Determine the [x, y] coordinate at the center of the cell enclosing the given text.  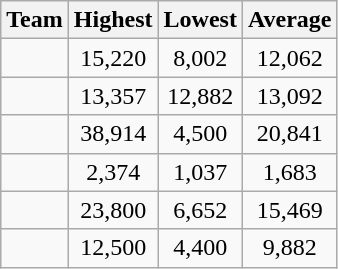
15,220 [113, 58]
Team [35, 20]
Average [290, 20]
4,500 [200, 134]
15,469 [290, 210]
12,500 [113, 248]
8,002 [200, 58]
9,882 [290, 248]
1,037 [200, 172]
38,914 [113, 134]
23,800 [113, 210]
13,092 [290, 96]
12,062 [290, 58]
2,374 [113, 172]
Highest [113, 20]
20,841 [290, 134]
13,357 [113, 96]
6,652 [200, 210]
Lowest [200, 20]
4,400 [200, 248]
1,683 [290, 172]
12,882 [200, 96]
